Determine the [x, y] coordinate at the center of the cell enclosing the given text.  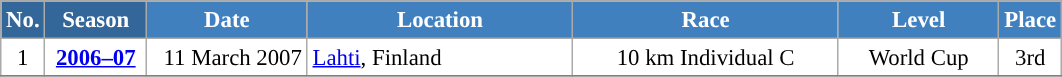
2006–07 [96, 58]
3rd [1030, 58]
Season [96, 20]
10 km Individual C [706, 58]
1 [23, 58]
Level [918, 20]
Place [1030, 20]
Lahti, Finland [440, 58]
World Cup [918, 58]
No. [23, 20]
Race [706, 20]
Location [440, 20]
11 March 2007 [228, 58]
Date [228, 20]
